From the cell containing the given text, extract its center point as [x, y] coordinate. 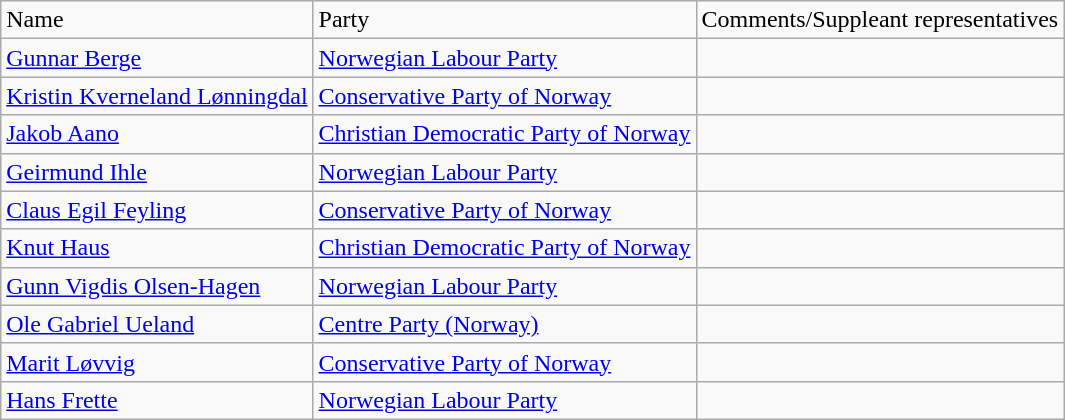
Comments/Suppleant representatives [880, 20]
Hans Frette [157, 400]
Claus Egil Feyling [157, 210]
Jakob Aano [157, 134]
Geirmund Ihle [157, 172]
Knut Haus [157, 248]
Kristin Kverneland Lønningdal [157, 96]
Name [157, 20]
Gunnar Berge [157, 58]
Ole Gabriel Ueland [157, 324]
Marit Løvvig [157, 362]
Party [504, 20]
Gunn Vigdis Olsen-Hagen [157, 286]
Centre Party (Norway) [504, 324]
